For the text-containing cell, return its midpoint in (x, y) coordinate format. 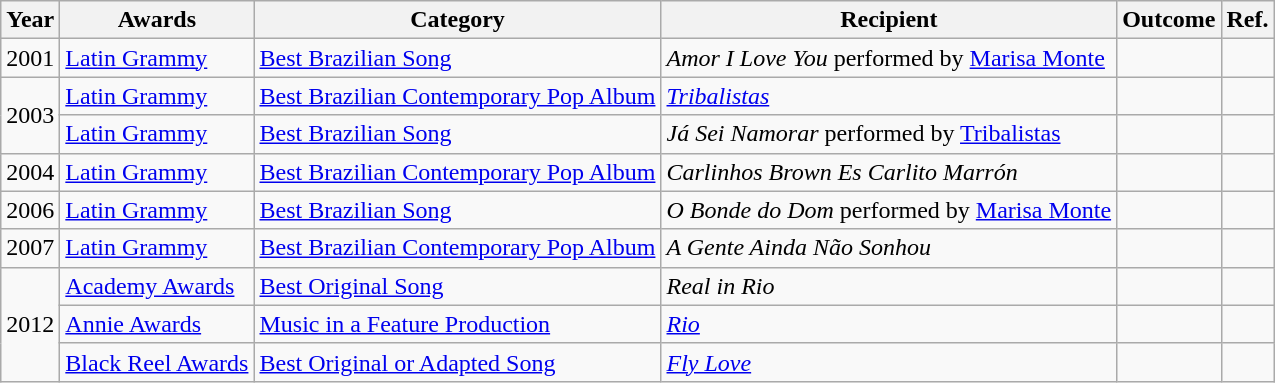
Outcome (1169, 20)
Fly Love (889, 362)
Best Original Song (458, 286)
Ref. (1248, 20)
Best Original or Adapted Song (458, 362)
Carlinhos Brown Es Carlito Marrón (889, 172)
Awards (157, 20)
A Gente Ainda Não Sonhou (889, 248)
O Bonde do Dom performed by Marisa Monte (889, 210)
Amor I Love You performed by Marisa Monte (889, 58)
Real in Rio (889, 286)
Tribalistas (889, 96)
Black Reel Awards (157, 362)
Rio (889, 324)
Year (30, 20)
Academy Awards (157, 286)
Recipient (889, 20)
2003 (30, 115)
2006 (30, 210)
2004 (30, 172)
Music in a Feature Production (458, 324)
2007 (30, 248)
Category (458, 20)
2012 (30, 324)
Annie Awards (157, 324)
2001 (30, 58)
Já Sei Namorar performed by Tribalistas (889, 134)
